Identify which cell holds the provided text, then report its [X, Y] central coordinate. 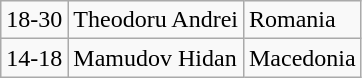
Romania [302, 20]
Theodoru Andrei [156, 20]
Mamudov Hidan [156, 58]
18-30 [34, 20]
Macedonia [302, 58]
14-18 [34, 58]
